For the text-containing cell, return its midpoint in [x, y] coordinate format. 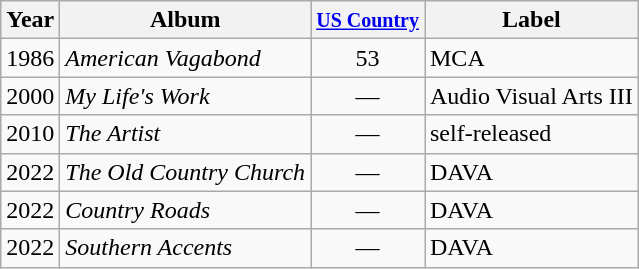
American Vagabond [186, 58]
Audio Visual Arts III [531, 96]
US Country [368, 20]
Southern Accents [186, 248]
Album [186, 20]
MCA [531, 58]
2010 [30, 134]
Country Roads [186, 210]
My Life's Work [186, 96]
Label [531, 20]
2000 [30, 96]
Year [30, 20]
self-released [531, 134]
1986 [30, 58]
The Artist [186, 134]
53 [368, 58]
The Old Country Church [186, 172]
